Detect which cell encompasses the target text, then output its (x, y) center coordinate. 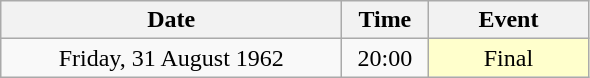
Date (172, 20)
Final (508, 58)
Time (385, 20)
Friday, 31 August 1962 (172, 58)
20:00 (385, 58)
Event (508, 20)
